Identify which cell holds the provided text, then report its [x, y] central coordinate. 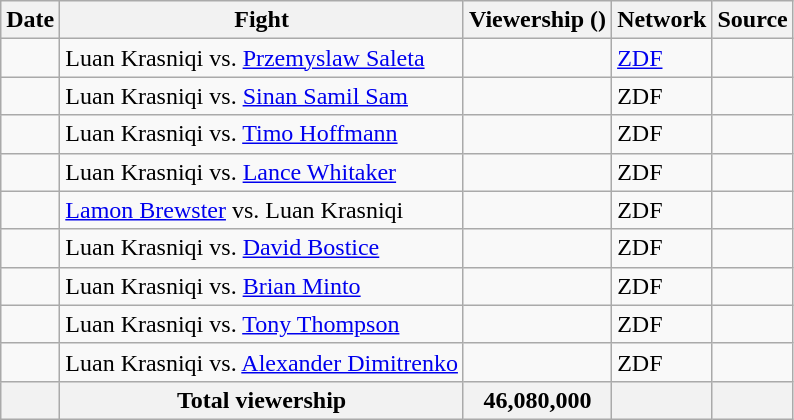
Date [30, 20]
Luan Krasniqi vs. David Bostice [262, 248]
Luan Krasniqi vs. Lance Whitaker [262, 172]
Total viewership [262, 400]
Luan Krasniqi vs. Alexander Dimitrenko [262, 362]
Luan Krasniqi vs. Brian Minto [262, 286]
Fight [262, 20]
Luan Krasniqi vs. Sinan Samil Sam [262, 96]
46,080,000 [537, 400]
Viewership () [537, 20]
Source [752, 20]
Network [662, 20]
Lamon Brewster vs. Luan Krasniqi [262, 210]
Luan Krasniqi vs. Timo Hoffmann [262, 134]
Luan Krasniqi vs. Przemyslaw Saleta [262, 58]
Luan Krasniqi vs. Tony Thompson [262, 324]
